For the text-containing cell, return its midpoint in (X, Y) coordinate format. 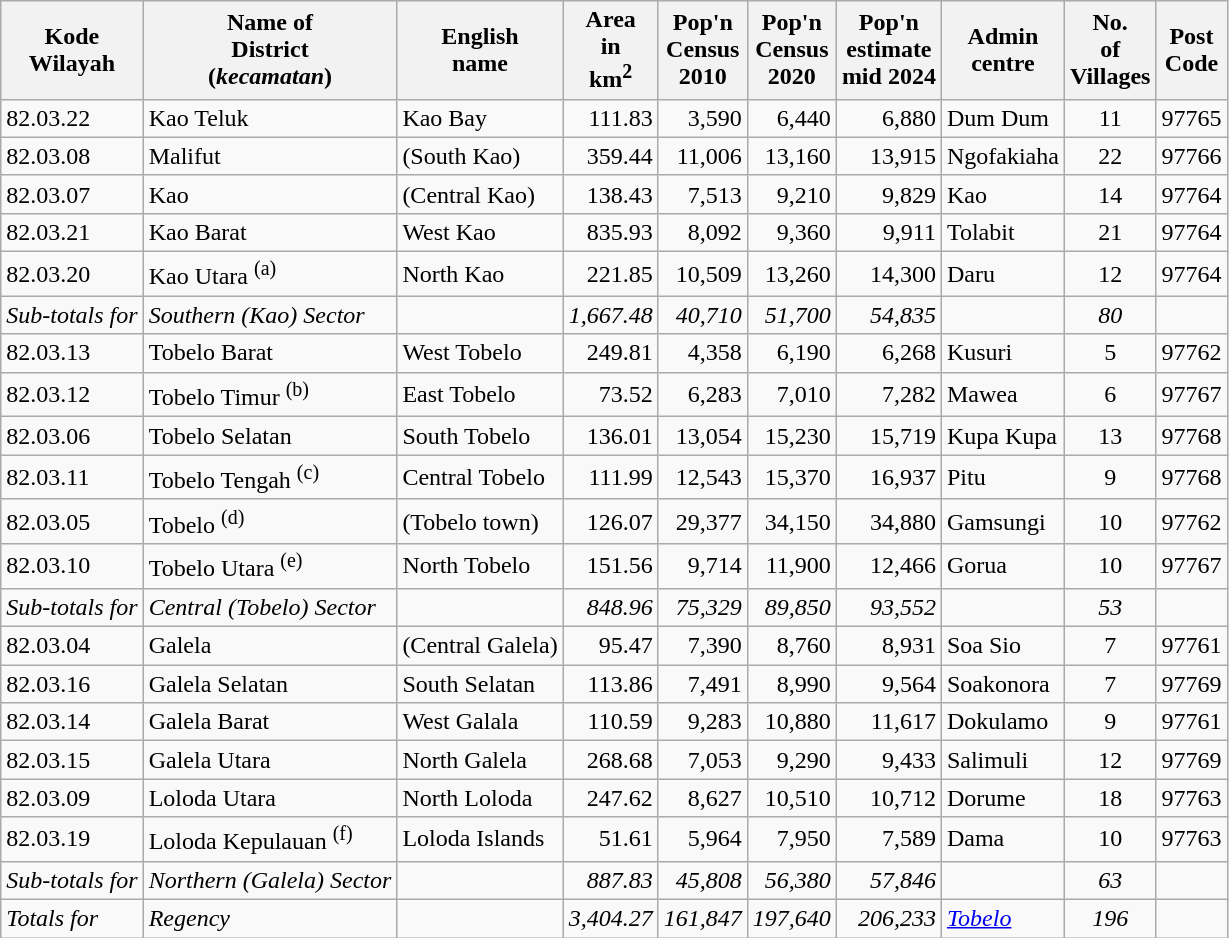
247.62 (610, 798)
221.85 (610, 274)
Galela Barat (270, 722)
Pop'nestimatemid 2024 (888, 50)
82.03.13 (72, 353)
11,006 (702, 156)
7,053 (702, 760)
45,808 (702, 880)
15,230 (792, 436)
9,714 (702, 566)
Northern (Galela) Sector (270, 880)
56,380 (792, 880)
13,160 (792, 156)
82.03.11 (72, 478)
Pop'nCensus2020 (792, 50)
5 (1110, 353)
7,950 (792, 840)
63 (1110, 880)
Kao Teluk (270, 118)
848.96 (610, 608)
7,589 (888, 840)
5,964 (702, 840)
7,010 (792, 394)
82.03.19 (72, 840)
Pop'nCensus2010 (702, 50)
Tobelo (1002, 919)
Admin centre (1002, 50)
(Tobelo town) (480, 522)
Ngofakiaha (1002, 156)
3,590 (702, 118)
126.07 (610, 522)
(South Kao) (480, 156)
11,900 (792, 566)
21 (1110, 232)
6,190 (792, 353)
7,390 (702, 646)
Soakonora (1002, 684)
82.03.22 (72, 118)
8,931 (888, 646)
3,404.27 (610, 919)
9,564 (888, 684)
Kao Bay (480, 118)
138.43 (610, 194)
8,760 (792, 646)
Southern (Kao) Sector (270, 315)
Gamsungi (1002, 522)
Kao Utara (a) (270, 274)
14 (1110, 194)
Tobelo Selatan (270, 436)
93,552 (888, 608)
Mawea (1002, 394)
13,260 (792, 274)
7,513 (702, 194)
11 (1110, 118)
Galela Selatan (270, 684)
8,092 (702, 232)
Dum Dum (1002, 118)
West Galala (480, 722)
51.61 (610, 840)
34,150 (792, 522)
249.81 (610, 353)
4,358 (702, 353)
111.99 (610, 478)
82.03.06 (72, 436)
Regency (270, 919)
82.03.20 (72, 274)
Tobelo Tengah (c) (270, 478)
Loloda Kepulauan (f) (270, 840)
Tobelo Timur (b) (270, 394)
Central Tobelo (480, 478)
95.47 (610, 646)
89,850 (792, 608)
196 (1110, 919)
Dama (1002, 840)
Dorume (1002, 798)
Tobelo Barat (270, 353)
North Galela (480, 760)
97765 (1192, 118)
Kao Barat (270, 232)
Kusuri (1002, 353)
6,283 (702, 394)
40,710 (702, 315)
15,370 (792, 478)
111.83 (610, 118)
Kode Wilayah (72, 50)
North Loloda (480, 798)
Tobelo Utara (e) (270, 566)
14,300 (888, 274)
East Tobelo (480, 394)
(Central Galela) (480, 646)
113.86 (610, 684)
82.03.05 (72, 522)
206,233 (888, 919)
8,990 (792, 684)
West Kao (480, 232)
Galela (270, 646)
6,880 (888, 118)
11,617 (888, 722)
57,846 (888, 880)
Salimuli (1002, 760)
197,640 (792, 919)
West Tobelo (480, 353)
Kupa Kupa (1002, 436)
80 (1110, 315)
13,915 (888, 156)
9,290 (792, 760)
Daru (1002, 274)
Tolabit (1002, 232)
73.52 (610, 394)
110.59 (610, 722)
51,700 (792, 315)
10,712 (888, 798)
15,719 (888, 436)
North Tobelo (480, 566)
10,510 (792, 798)
151.56 (610, 566)
359.44 (610, 156)
835.93 (610, 232)
82.03.10 (72, 566)
16,937 (888, 478)
South Selatan (480, 684)
82.03.08 (72, 156)
Central (Tobelo) Sector (270, 608)
29,377 (702, 522)
Gorua (1002, 566)
10,880 (792, 722)
136.01 (610, 436)
9,433 (888, 760)
9,360 (792, 232)
8,627 (702, 798)
97766 (1192, 156)
9,829 (888, 194)
South Tobelo (480, 436)
75,329 (702, 608)
Loloda Utara (270, 798)
Englishname (480, 50)
13 (1110, 436)
No. ofVillages (1110, 50)
Malifut (270, 156)
6,268 (888, 353)
1,667.48 (610, 315)
9,210 (792, 194)
Pitu (1002, 478)
PostCode (1192, 50)
10,509 (702, 274)
Name ofDistrict(kecamatan) (270, 50)
Totals for (72, 919)
6,440 (792, 118)
Area in km2 (610, 50)
Galela Utara (270, 760)
82.03.04 (72, 646)
North Kao (480, 274)
53 (1110, 608)
82.03.14 (72, 722)
82.03.15 (72, 760)
6 (1110, 394)
7,282 (888, 394)
34,880 (888, 522)
(Central Kao) (480, 194)
Loloda Islands (480, 840)
82.03.07 (72, 194)
9,911 (888, 232)
22 (1110, 156)
82.03.21 (72, 232)
Dokulamo (1002, 722)
12,466 (888, 566)
268.68 (610, 760)
9,283 (702, 722)
7,491 (702, 684)
82.03.09 (72, 798)
82.03.16 (72, 684)
161,847 (702, 919)
82.03.12 (72, 394)
54,835 (888, 315)
12,543 (702, 478)
13,054 (702, 436)
18 (1110, 798)
Tobelo (d) (270, 522)
887.83 (610, 880)
Soa Sio (1002, 646)
